Output the [x, y] coordinate of the center of the cell containing the given text.  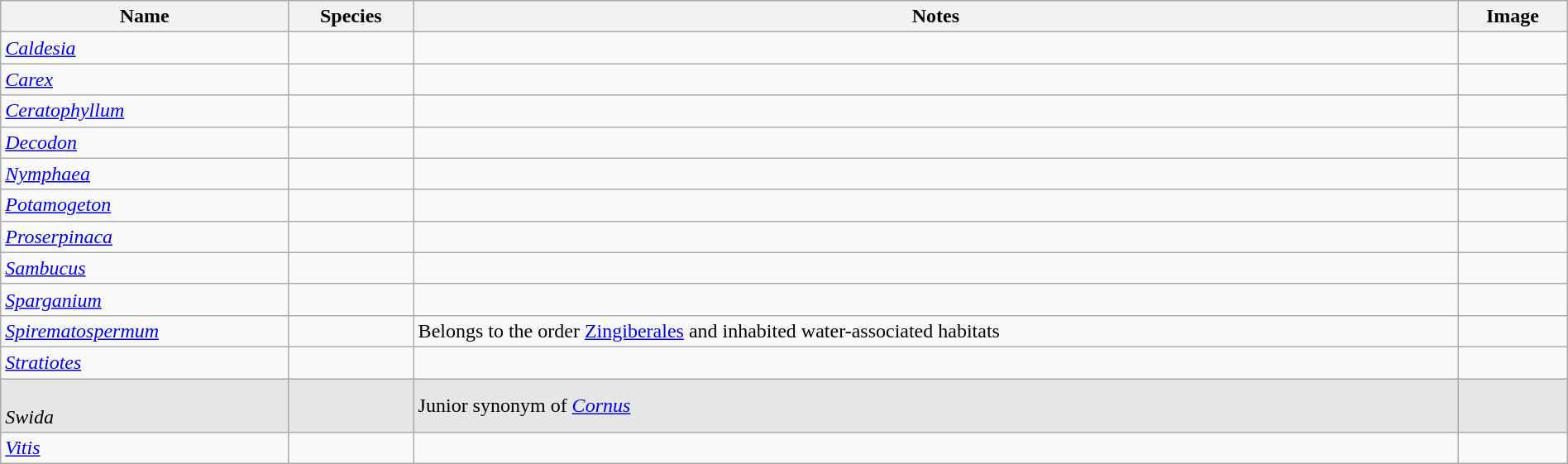
Vitis [145, 448]
Carex [145, 79]
Sparganium [145, 299]
Name [145, 17]
Decodon [145, 142]
Ceratophyllum [145, 111]
Potamogeton [145, 205]
Belongs to the order Zingiberales and inhabited water-associated habitats [935, 331]
Stratiotes [145, 362]
Image [1513, 17]
Proserpinaca [145, 237]
Swida [145, 405]
Species [351, 17]
Caldesia [145, 48]
Junior synonym of Cornus [935, 405]
Nymphaea [145, 174]
Sambucus [145, 268]
Spirematospermum [145, 331]
Notes [935, 17]
